Provide the (X, Y) coordinate of the cell's center where the given text is located.  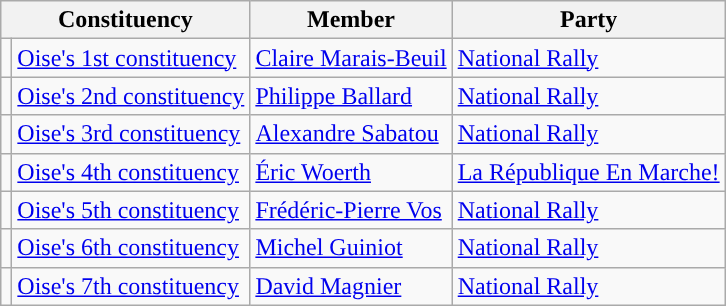
Oise's 5th constituency (131, 210)
Alexandre Sabatou (351, 134)
Frédéric-Pierre Vos (351, 210)
La République En Marche! (588, 172)
Member (351, 20)
Michel Guiniot (351, 248)
Party (588, 20)
Oise's 3rd constituency (131, 134)
Claire Marais-Beuil (351, 58)
Éric Woerth (351, 172)
David Magnier (351, 286)
Oise's 2nd constituency (131, 96)
Oise's 4th constituency (131, 172)
Philippe Ballard (351, 96)
Constituency (126, 20)
Oise's 1st constituency (131, 58)
Oise's 7th constituency (131, 286)
Oise's 6th constituency (131, 248)
